Pinpoint the cell where the given text exists, returning its (X, Y) midpoint coordinate. 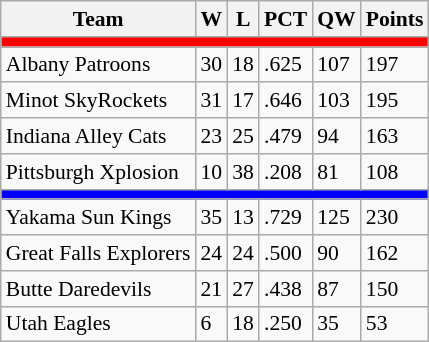
Butte Daredevils (98, 289)
107 (336, 65)
27 (243, 289)
Albany Patroons (98, 65)
Points (395, 19)
125 (336, 218)
162 (395, 253)
W (212, 19)
197 (395, 65)
150 (395, 289)
Utah Eagles (98, 324)
.250 (286, 324)
Yakama Sun Kings (98, 218)
23 (212, 136)
.500 (286, 253)
163 (395, 136)
.208 (286, 172)
Great Falls Explorers (98, 253)
25 (243, 136)
103 (336, 101)
31 (212, 101)
.625 (286, 65)
QW (336, 19)
.729 (286, 218)
6 (212, 324)
94 (336, 136)
PCT (286, 19)
10 (212, 172)
230 (395, 218)
21 (212, 289)
81 (336, 172)
53 (395, 324)
195 (395, 101)
Minot SkyRockets (98, 101)
13 (243, 218)
87 (336, 289)
.479 (286, 136)
L (243, 19)
Team (98, 19)
.646 (286, 101)
108 (395, 172)
38 (243, 172)
30 (212, 65)
.438 (286, 289)
Pittsburgh Xplosion (98, 172)
90 (336, 253)
17 (243, 101)
Indiana Alley Cats (98, 136)
